Find where the given text appears and provide that cell's center as [x, y] coordinate. 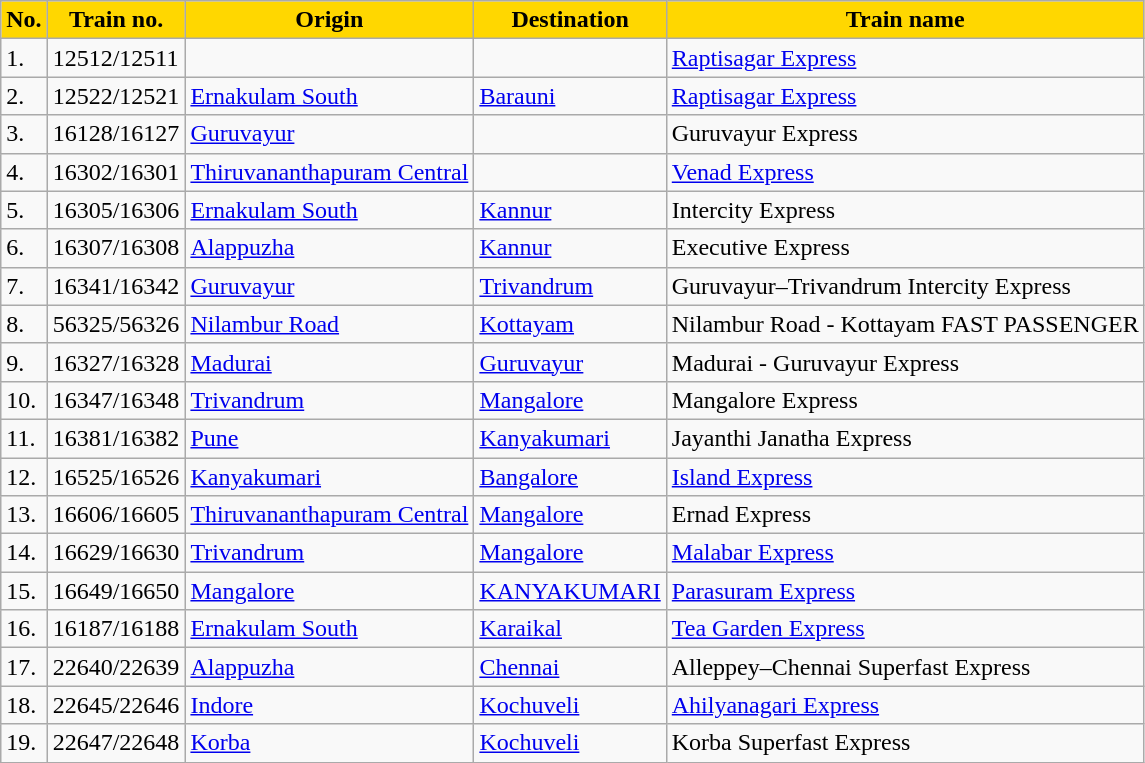
Train no. [116, 20]
16128/16127 [116, 134]
Karaikal [570, 629]
Train name [905, 20]
10. [24, 400]
6. [24, 248]
Jayanthi Janatha Express [905, 438]
Bangalore [570, 477]
14. [24, 553]
15. [24, 591]
16305/16306 [116, 210]
22645/22646 [116, 705]
22640/22639 [116, 667]
12512/12511 [116, 58]
2. [24, 96]
16606/16605 [116, 515]
16327/16328 [116, 362]
Korba [330, 743]
12522/12521 [116, 96]
16381/16382 [116, 438]
19. [24, 743]
5. [24, 210]
16629/16630 [116, 553]
Indore [330, 705]
Nilambur Road - Kottayam FAST PASSENGER [905, 324]
Intercity Express [905, 210]
16. [24, 629]
Origin [330, 20]
3. [24, 134]
4. [24, 172]
Kottayam [570, 324]
Parasuram Express [905, 591]
Korba Superfast Express [905, 743]
No. [24, 20]
18. [24, 705]
Destination [570, 20]
Madurai - Guruvayur Express [905, 362]
16341/16342 [116, 286]
7. [24, 286]
Madurai [330, 362]
Tea Garden Express [905, 629]
Island Express [905, 477]
17. [24, 667]
Nilambur Road [330, 324]
16302/16301 [116, 172]
Ahilyanagari Express [905, 705]
Executive Express [905, 248]
16307/16308 [116, 248]
9. [24, 362]
1. [24, 58]
Guruvayur Express [905, 134]
16525/16526 [116, 477]
11. [24, 438]
16347/16348 [116, 400]
KANYAKUMARI [570, 591]
Chennai [570, 667]
56325/56326 [116, 324]
Pune [330, 438]
Barauni [570, 96]
Venad Express [905, 172]
Guruvayur–Trivandrum Intercity Express [905, 286]
13. [24, 515]
Alleppey–Chennai Superfast Express [905, 667]
Malabar Express [905, 553]
22647/22648 [116, 743]
Ernad Express [905, 515]
16649/16650 [116, 591]
8. [24, 324]
16187/16188 [116, 629]
12. [24, 477]
Mangalore Express [905, 400]
